Return (x, y) of the center of cell containing provided text 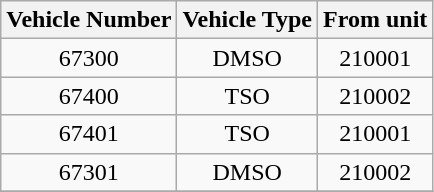
67301 (89, 172)
67300 (89, 58)
67401 (89, 134)
67400 (89, 96)
From unit (376, 20)
Vehicle Type (248, 20)
Vehicle Number (89, 20)
